Scan for the cell matching the given text and deliver its (X, Y) coordinate at center. 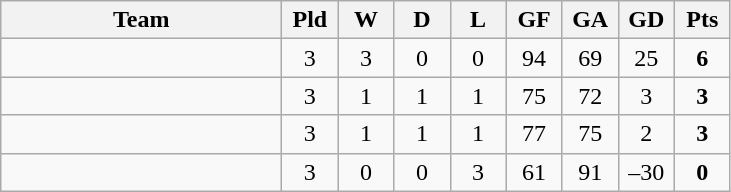
GF (534, 20)
W (366, 20)
L (478, 20)
25 (646, 58)
Pld (310, 20)
GA (590, 20)
6 (702, 58)
2 (646, 134)
–30 (646, 172)
94 (534, 58)
GD (646, 20)
D (422, 20)
77 (534, 134)
Pts (702, 20)
72 (590, 96)
69 (590, 58)
Team (142, 20)
91 (590, 172)
61 (534, 172)
